Return (X, Y) of the center of cell containing provided text 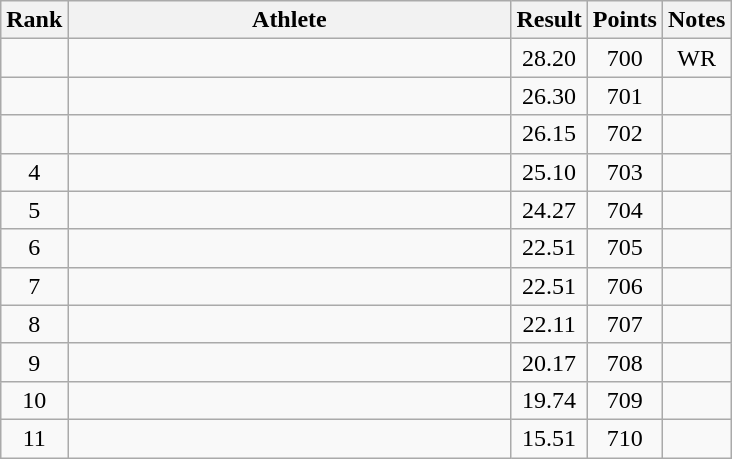
Athlete (290, 20)
Rank (34, 20)
700 (624, 58)
703 (624, 172)
19.74 (549, 400)
702 (624, 134)
710 (624, 438)
28.20 (549, 58)
20.17 (549, 362)
24.27 (549, 210)
707 (624, 324)
Points (624, 20)
11 (34, 438)
10 (34, 400)
8 (34, 324)
26.30 (549, 96)
7 (34, 286)
5 (34, 210)
706 (624, 286)
6 (34, 248)
22.11 (549, 324)
709 (624, 400)
26.15 (549, 134)
701 (624, 96)
Result (549, 20)
15.51 (549, 438)
WR (696, 58)
25.10 (549, 172)
4 (34, 172)
Notes (696, 20)
704 (624, 210)
705 (624, 248)
708 (624, 362)
9 (34, 362)
